Output the [x, y] coordinate of the center of the cell containing the given text.  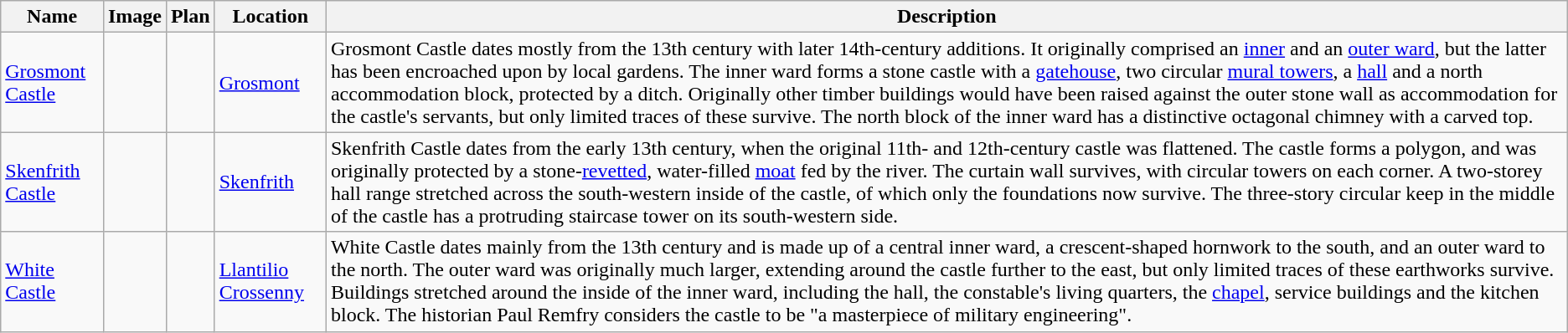
Plan [190, 17]
Location [270, 17]
Llantilio Crossenny [270, 281]
Skenfrith [270, 182]
Skenfrith Castle [52, 182]
White Castle [52, 281]
Grosmont Castle [52, 82]
Image [134, 17]
Grosmont [270, 82]
Description [946, 17]
Name [52, 17]
